Pinpoint the cell where the given text exists, returning its [x, y] midpoint coordinate. 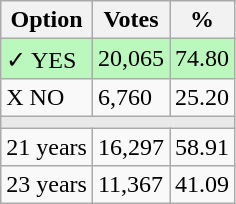
16,297 [130, 147]
21 years [47, 147]
25.20 [202, 97]
X NO [47, 97]
Votes [130, 20]
74.80 [202, 59]
6,760 [130, 97]
✓ YES [47, 59]
% [202, 20]
58.91 [202, 147]
20,065 [130, 59]
11,367 [130, 185]
Option [47, 20]
23 years [47, 185]
41.09 [202, 185]
